Provide the (x, y) coordinate of the cell's center where the given text is located.  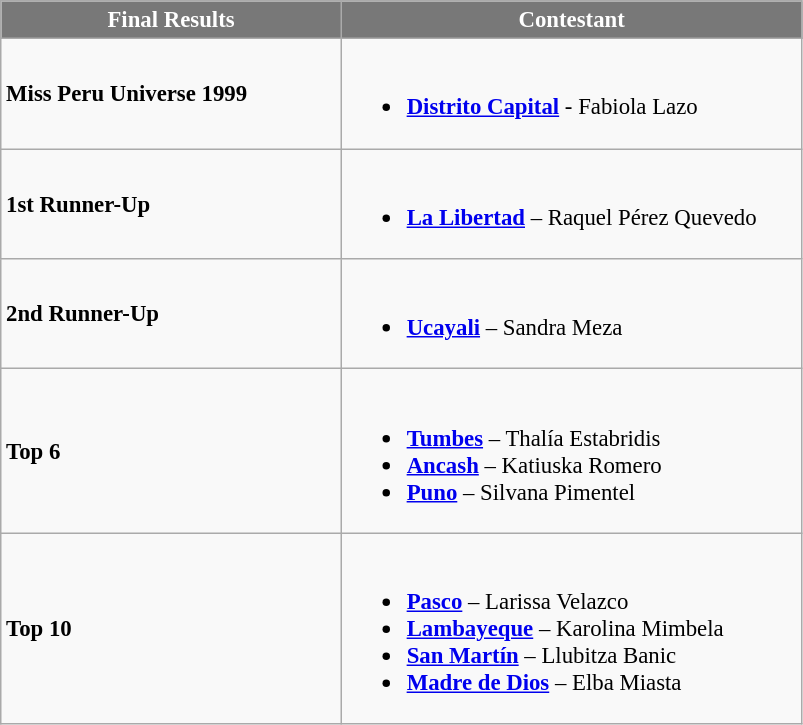
Contestant (572, 20)
Final Results (172, 20)
2nd Runner-Up (172, 314)
Ucayali – Sandra Meza (572, 314)
Tumbes – Thalía Estabridis Ancash – Katiuska Romero Puno – Silvana Pimentel (572, 451)
Top 10 (172, 628)
Top 6 (172, 451)
1st Runner-Up (172, 204)
Miss Peru Universe 1999 (172, 94)
La Libertad – Raquel Pérez Quevedo (572, 204)
Pasco – Larissa Velazco Lambayeque – Karolina Mimbela San Martín – Llubitza Banic Madre de Dios – Elba Miasta (572, 628)
Distrito Capital - Fabiola Lazo (572, 94)
